Output the [X, Y] coordinate of the center of the cell containing the given text.  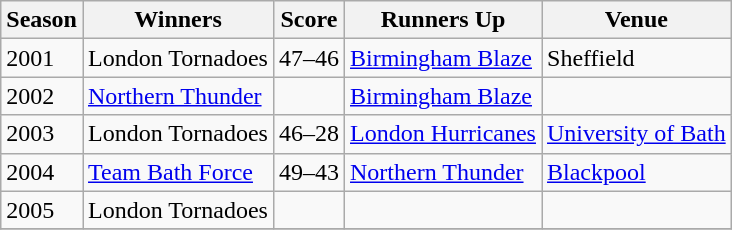
2002 [42, 96]
2003 [42, 134]
Season [42, 20]
46–28 [308, 134]
2004 [42, 172]
Blackpool [637, 172]
49–43 [308, 172]
2005 [42, 210]
Sheffield [637, 58]
Runners Up [442, 20]
London Hurricanes [442, 134]
2001 [42, 58]
47–46 [308, 58]
Winners [178, 20]
Venue [637, 20]
Score [308, 20]
University of Bath [637, 134]
Team Bath Force [178, 172]
